Extract the (X, Y) coordinate from the center of the cell holding the provided text.  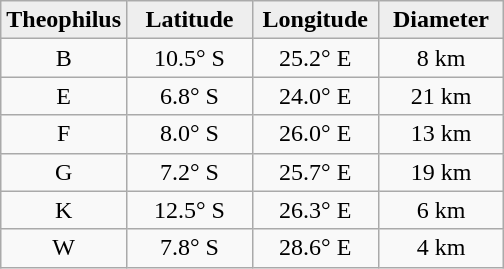
Latitude (190, 20)
4 km (441, 248)
8 km (441, 58)
Longitude (315, 20)
8.0° S (190, 134)
W (64, 248)
25.2° E (315, 58)
10.5° S (190, 58)
26.3° E (315, 210)
21 km (441, 96)
E (64, 96)
19 km (441, 172)
12.5° S (190, 210)
13 km (441, 134)
B (64, 58)
6.8° S (190, 96)
7.2° S (190, 172)
G (64, 172)
Diameter (441, 20)
28.6° E (315, 248)
26.0° E (315, 134)
6 km (441, 210)
Theophilus (64, 20)
F (64, 134)
7.8° S (190, 248)
K (64, 210)
25.7° E (315, 172)
24.0° E (315, 96)
